From the cell containing the given text, extract its center point as (X, Y) coordinate. 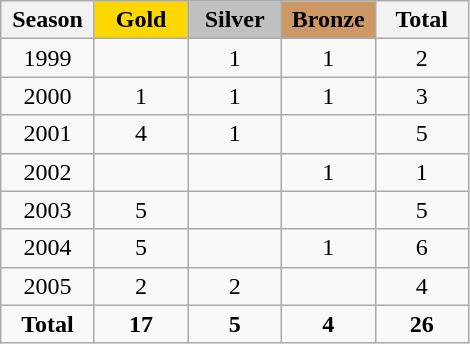
Bronze (328, 20)
6 (422, 248)
2004 (48, 248)
2002 (48, 172)
Silver (235, 20)
2003 (48, 210)
Gold (141, 20)
2000 (48, 96)
17 (141, 324)
Season (48, 20)
26 (422, 324)
3 (422, 96)
2001 (48, 134)
2005 (48, 286)
1999 (48, 58)
